Provide the (x, y) coordinate of the cell's center where the given text is located.  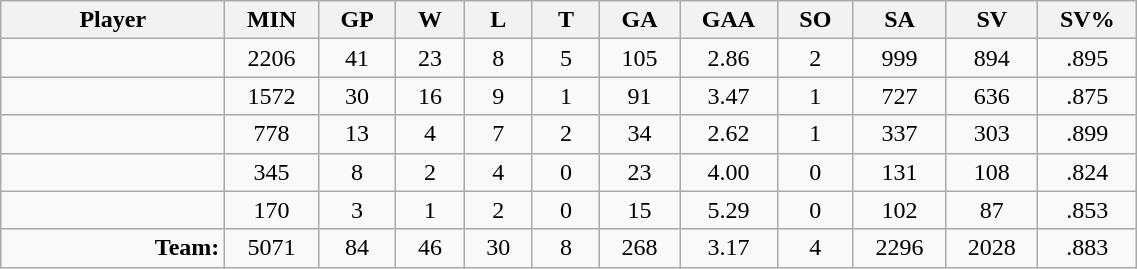
87 (992, 210)
7 (498, 134)
2.62 (729, 134)
105 (640, 58)
MIN (272, 20)
1572 (272, 96)
778 (272, 134)
W (430, 20)
2.86 (729, 58)
Player (113, 20)
999 (899, 58)
.899 (1088, 134)
13 (357, 134)
91 (640, 96)
337 (899, 134)
84 (357, 248)
636 (992, 96)
727 (899, 96)
.875 (1088, 96)
41 (357, 58)
.883 (1088, 248)
3 (357, 210)
2296 (899, 248)
268 (640, 248)
5 (566, 58)
46 (430, 248)
Team: (113, 248)
303 (992, 134)
5.29 (729, 210)
15 (640, 210)
.895 (1088, 58)
131 (899, 172)
9 (498, 96)
3.17 (729, 248)
.853 (1088, 210)
2028 (992, 248)
34 (640, 134)
SV (992, 20)
170 (272, 210)
SV% (1088, 20)
GP (357, 20)
345 (272, 172)
16 (430, 96)
894 (992, 58)
108 (992, 172)
L (498, 20)
SA (899, 20)
.824 (1088, 172)
GAA (729, 20)
T (566, 20)
GA (640, 20)
102 (899, 210)
5071 (272, 248)
4.00 (729, 172)
3.47 (729, 96)
SO (815, 20)
2206 (272, 58)
